For the text-containing cell, return its midpoint in (X, Y) coordinate format. 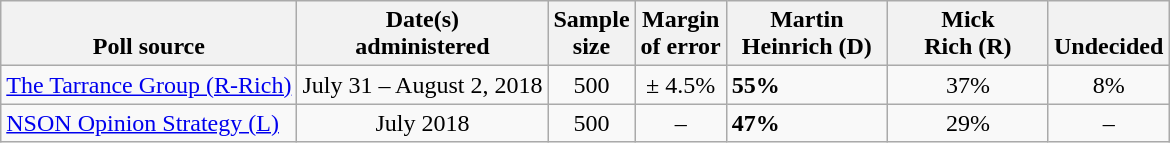
NSON Opinion Strategy (L) (149, 123)
8% (1108, 85)
Samplesize (592, 34)
55% (806, 85)
± 4.5% (680, 85)
The Tarrance Group (R-Rich) (149, 85)
29% (968, 123)
July 31 – August 2, 2018 (422, 85)
MartinHeinrich (D) (806, 34)
Marginof error (680, 34)
MickRich (R) (968, 34)
47% (806, 123)
July 2018 (422, 123)
Undecided (1108, 34)
37% (968, 85)
Date(s)administered (422, 34)
Poll source (149, 34)
